Scan for the cell matching the given text and deliver its (X, Y) coordinate at center. 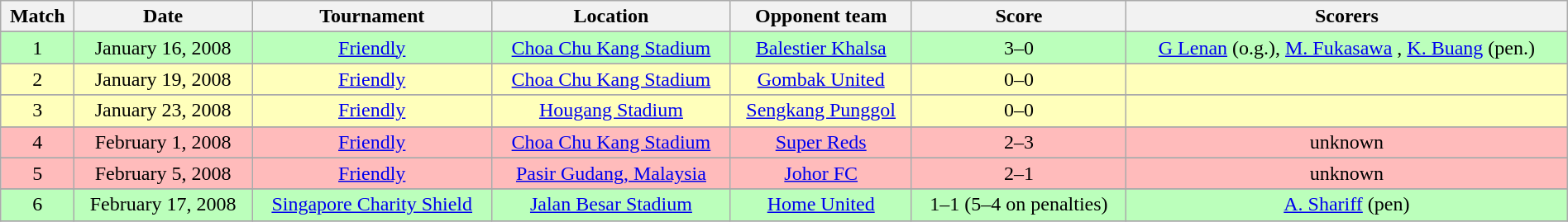
6 (38, 205)
Singapore Charity Shield (372, 205)
Hougang Stadium (611, 111)
2–1 (1019, 173)
Location (611, 17)
Home United (820, 205)
Scorers (1346, 17)
Match (38, 17)
Balestier Khalsa (820, 48)
G Lenan (o.g.), M. Fukasawa , K. Buang (pen.) (1346, 48)
1 (38, 48)
1–1 (5–4 on penalties) (1019, 205)
January 16, 2008 (164, 48)
5 (38, 173)
3–0 (1019, 48)
Opponent team (820, 17)
Pasir Gudang, Malaysia (611, 173)
Johor FC (820, 173)
Score (1019, 17)
2 (38, 79)
3 (38, 111)
Jalan Besar Stadium (611, 205)
January 19, 2008 (164, 79)
February 5, 2008 (164, 173)
A. Shariff (pen) (1346, 205)
Date (164, 17)
February 17, 2008 (164, 205)
February 1, 2008 (164, 142)
Super Reds (820, 142)
2–3 (1019, 142)
4 (38, 142)
Tournament (372, 17)
Gombak United (820, 79)
Sengkang Punggol (820, 111)
January 23, 2008 (164, 111)
